Detect which cell encompasses the target text, then output its [x, y] center coordinate. 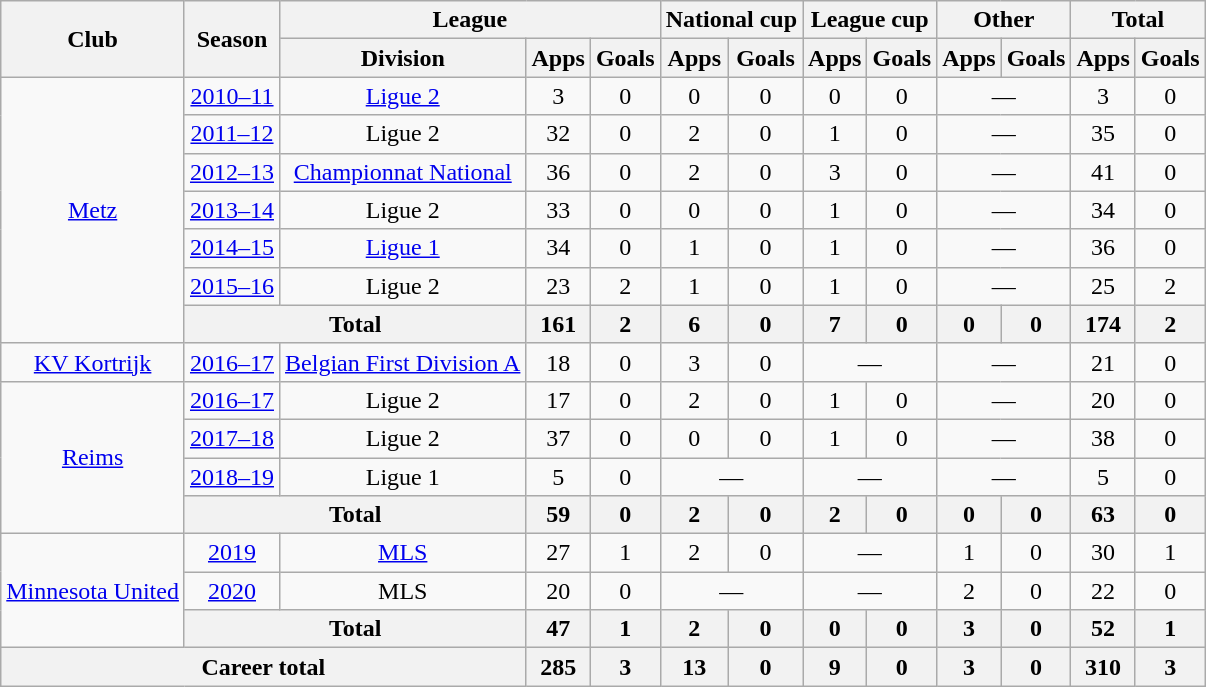
161 [558, 324]
27 [558, 553]
Minnesota United [93, 591]
37 [558, 438]
National cup [731, 20]
Club [93, 39]
285 [558, 667]
63 [1103, 515]
2019 [232, 553]
25 [1103, 286]
2011–12 [232, 134]
Championnat National [403, 172]
38 [1103, 438]
35 [1103, 134]
21 [1103, 362]
League [470, 20]
6 [694, 324]
18 [558, 362]
Reims [93, 457]
52 [1103, 629]
32 [558, 134]
22 [1103, 591]
League cup [870, 20]
Metz [93, 210]
41 [1103, 172]
17 [558, 400]
Belgian First Division A [403, 362]
Career total [264, 667]
Season [232, 39]
KV Kortrijk [93, 362]
2012–13 [232, 172]
2010–11 [232, 96]
310 [1103, 667]
2013–14 [232, 210]
174 [1103, 324]
2014–15 [232, 248]
13 [694, 667]
33 [558, 210]
59 [558, 515]
23 [558, 286]
7 [835, 324]
47 [558, 629]
Division [403, 58]
Other [1004, 20]
2018–19 [232, 477]
2020 [232, 591]
30 [1103, 553]
2015–16 [232, 286]
2017–18 [232, 438]
9 [835, 667]
